Return (X, Y) of the center of cell containing provided text 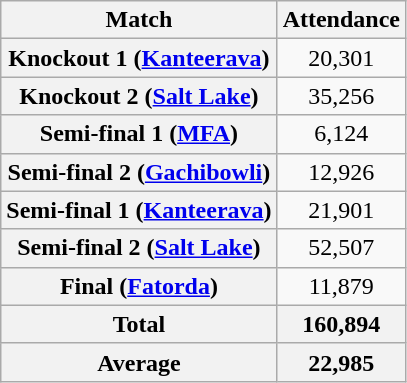
Semi-final 1 (MFA) (139, 134)
Knockout 1 (Kanteerava) (139, 58)
6,124 (341, 134)
20,301 (341, 58)
21,901 (341, 210)
Knockout 2 (Salt Lake) (139, 96)
Semi-final 1 (Kanteerava) (139, 210)
160,894 (341, 324)
Semi-final 2 (Salt Lake) (139, 248)
Attendance (341, 20)
11,879 (341, 286)
35,256 (341, 96)
Final (Fatorda) (139, 286)
52,507 (341, 248)
Semi-final 2 (Gachibowli) (139, 172)
12,926 (341, 172)
Total (139, 324)
22,985 (341, 362)
Match (139, 20)
Average (139, 362)
